Detect which cell encompasses the target text, then output its [x, y] center coordinate. 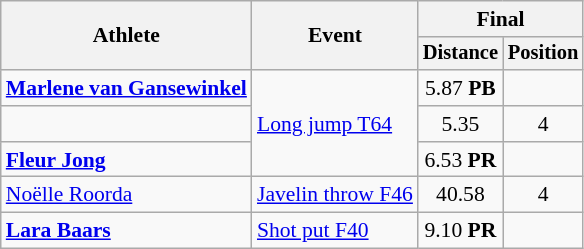
Long jump T64 [335, 124]
Marlene van Gansewinkel [126, 88]
Distance [460, 54]
Javelin throw F46 [335, 195]
40.58 [460, 195]
Fleur Jong [126, 160]
Final [500, 19]
Event [335, 36]
Noëlle Roorda [126, 195]
9.10 PR [460, 231]
Shot put F40 [335, 231]
5.87 PB [460, 88]
Position [543, 54]
Lara Baars [126, 231]
Athlete [126, 36]
5.35 [460, 124]
6.53 PR [460, 160]
